Search for the cell housing the specified text and yield its (X, Y) center coordinate. 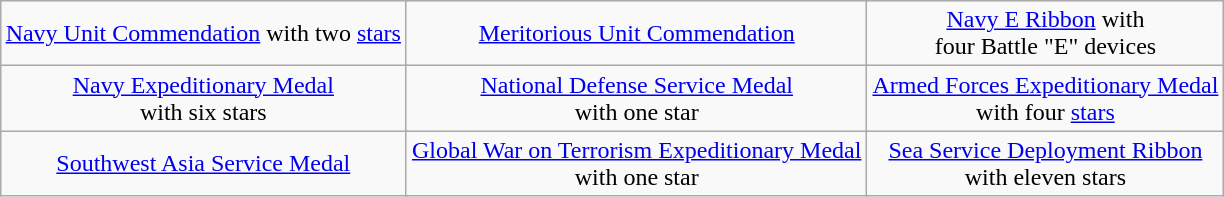
Meritorious Unit Commendation (636, 34)
Global War on Terrorism Expeditionary Medalwith one star (636, 164)
Navy Expeditionary Medal with six stars (203, 98)
Armed Forces Expeditionary Medal with four stars (1046, 98)
Navy E Ribbon with four Battle "E" devices (1046, 34)
National Defense Service Medal with one star (636, 98)
Sea Service Deployment Ribbonwith eleven stars (1046, 164)
Navy Unit Commendation with two stars (203, 34)
Southwest Asia Service Medal (203, 164)
